Provide the [x, y] coordinate of the cell's center where the given text is located.  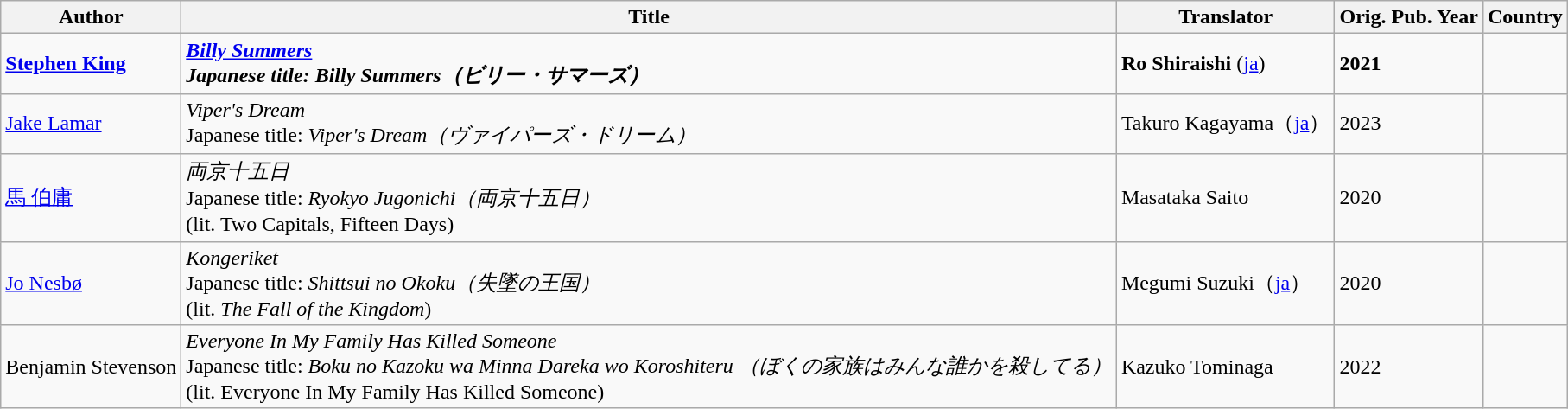
Billy SummersJapanese title: Billy Summers（ビリー・サマーズ） [650, 64]
Jo Nesbø [92, 284]
Viper's DreamJapanese title: Viper's Dream（ヴァイパーズ・ドリーム） [650, 124]
馬 伯庸 [92, 197]
Kazuko Tominaga [1225, 367]
Megumi Suzuki（ja） [1225, 284]
2023 [1408, 124]
Masataka Saito [1225, 197]
Title [650, 17]
Country [1525, 17]
Translator [1225, 17]
Jake Lamar [92, 124]
Ro Shiraishi (ja) [1225, 64]
Benjamin Stevenson [92, 367]
KongeriketJapanese title: Shittsui no Okoku（失墜の王国）(lit. The Fall of the Kingdom) [650, 284]
両京十五日Japanese title: Ryokyo Jugonichi（両京十五日）(lit. Two Capitals, Fifteen Days) [650, 197]
Takuro Kagayama（ja） [1225, 124]
2022 [1408, 367]
Orig. Pub. Year [1408, 17]
2021 [1408, 64]
Author [92, 17]
Stephen King [92, 64]
